Extract the (x, y) coordinate from the center of the cell holding the provided text.  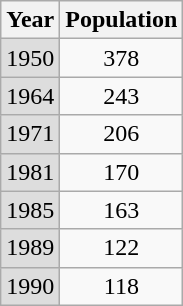
1964 (30, 96)
1981 (30, 172)
1989 (30, 248)
243 (122, 96)
206 (122, 134)
Year (30, 20)
378 (122, 58)
1990 (30, 286)
1971 (30, 134)
122 (122, 248)
118 (122, 286)
163 (122, 210)
Population (122, 20)
170 (122, 172)
1950 (30, 58)
1985 (30, 210)
